Capture the cell that displays the provided text and extract its (x, y) central coordinate. 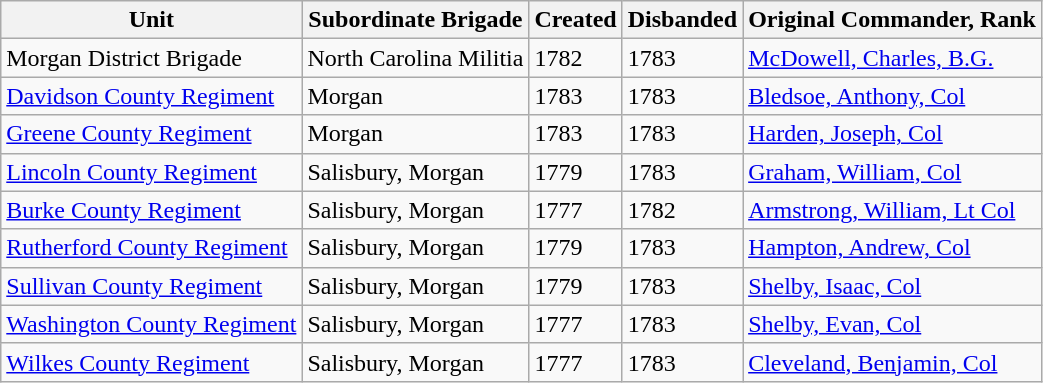
Graham, William, Col (892, 172)
Sullivan County Regiment (152, 286)
Subordinate Brigade (416, 20)
Disbanded (682, 20)
McDowell, Charles, B.G. (892, 58)
North Carolina Militia (416, 58)
Hampton, Andrew, Col (892, 248)
Shelby, Evan, Col (892, 324)
Armstrong, William, Lt Col (892, 210)
Original Commander, Rank (892, 20)
Lincoln County Regiment (152, 172)
Harden, Joseph, Col (892, 134)
Washington County Regiment (152, 324)
Rutherford County Regiment (152, 248)
Cleveland, Benjamin, Col (892, 362)
Wilkes County Regiment (152, 362)
Morgan District Brigade (152, 58)
Burke County Regiment (152, 210)
Davidson County Regiment (152, 96)
Created (576, 20)
Greene County Regiment (152, 134)
Unit (152, 20)
Shelby, Isaac, Col (892, 286)
Bledsoe, Anthony, Col (892, 96)
